Scan for the cell matching the given text and deliver its (x, y) coordinate at center. 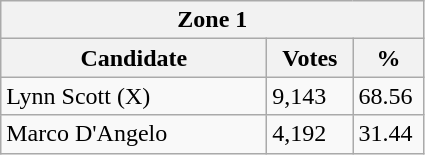
68.56 (388, 96)
Candidate (134, 58)
4,192 (310, 134)
% (388, 58)
Marco D'Angelo (134, 134)
Zone 1 (212, 20)
Lynn Scott (X) (134, 96)
Votes (310, 58)
31.44 (388, 134)
9,143 (310, 96)
